Detect which cell encompasses the target text, then output its [X, Y] center coordinate. 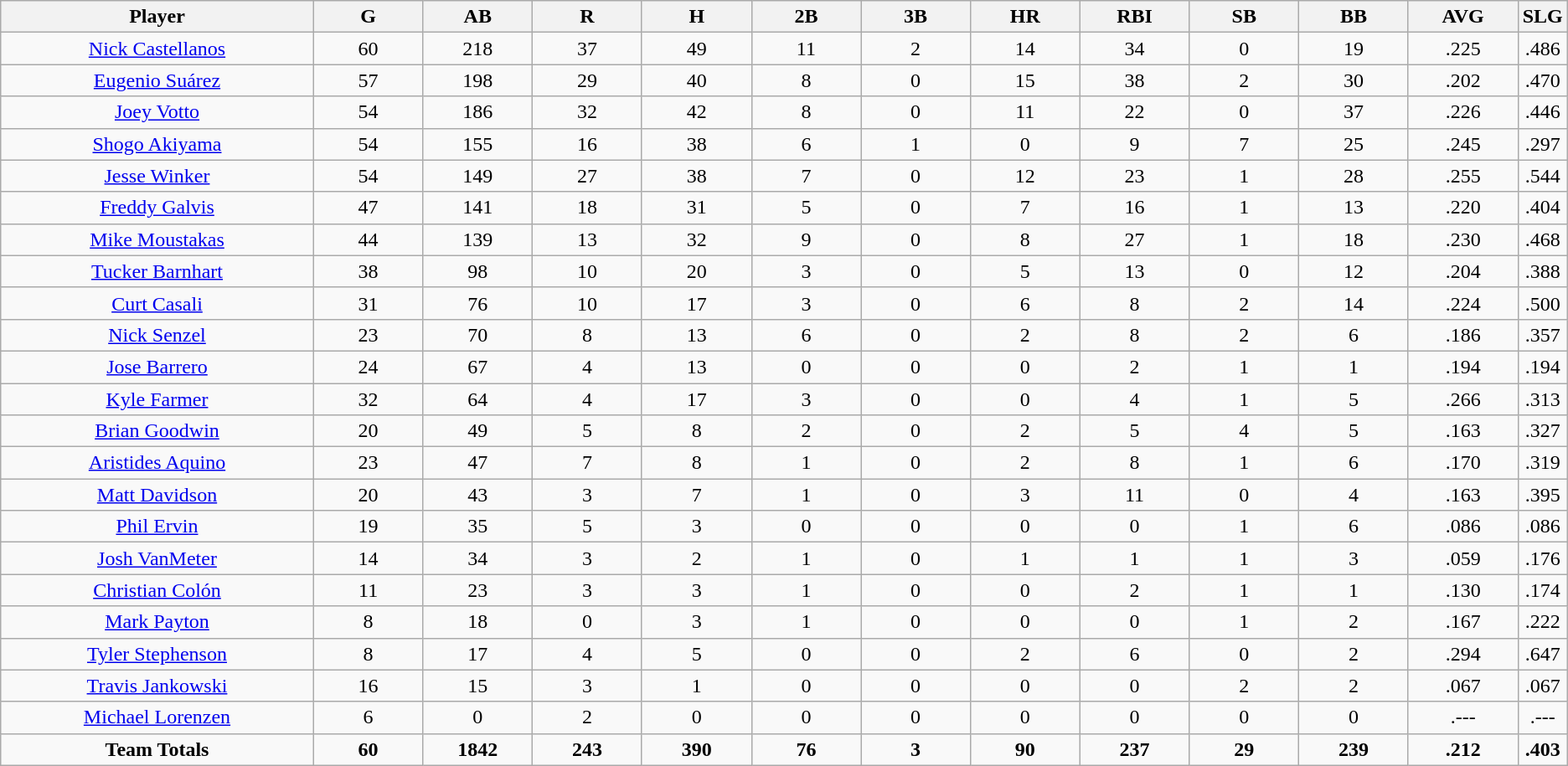
.174 [1543, 590]
.395 [1543, 495]
AB [477, 17]
Joey Votto [157, 112]
.202 [1462, 80]
40 [697, 80]
Shogo Akiyama [157, 144]
24 [369, 367]
2B [806, 17]
42 [697, 112]
57 [369, 80]
.446 [1543, 112]
.176 [1543, 558]
.255 [1462, 176]
3B [916, 17]
Phil Ervin [157, 527]
G [369, 17]
198 [477, 80]
.403 [1543, 749]
Team Totals [157, 749]
Freddy Galvis [157, 208]
30 [1354, 80]
Jesse Winker [157, 176]
44 [369, 239]
.297 [1543, 144]
Eugenio Suárez [157, 80]
Tyler Stephenson [157, 654]
90 [1025, 749]
239 [1354, 749]
Travis Jankowski [157, 686]
.059 [1462, 558]
.313 [1543, 399]
243 [588, 749]
.204 [1462, 271]
.230 [1462, 239]
HR [1025, 17]
.327 [1543, 431]
28 [1354, 176]
.224 [1462, 303]
139 [477, 239]
.186 [1462, 335]
Player [157, 17]
Tucker Barnhart [157, 271]
.220 [1462, 208]
70 [477, 335]
.294 [1462, 654]
64 [477, 399]
Josh VanMeter [157, 558]
.212 [1462, 749]
.544 [1543, 176]
141 [477, 208]
98 [477, 271]
390 [697, 749]
22 [1134, 112]
.500 [1543, 303]
149 [477, 176]
43 [477, 495]
186 [477, 112]
.130 [1462, 590]
Nick Senzel [157, 335]
.245 [1462, 144]
218 [477, 49]
Jose Barrero [157, 367]
Mark Payton [157, 622]
25 [1354, 144]
.225 [1462, 49]
.470 [1543, 80]
237 [1134, 749]
155 [477, 144]
.404 [1543, 208]
35 [477, 527]
.319 [1543, 463]
67 [477, 367]
.388 [1543, 271]
.486 [1543, 49]
.357 [1543, 335]
.170 [1462, 463]
.266 [1462, 399]
BB [1354, 17]
H [697, 17]
SB [1245, 17]
Nick Castellanos [157, 49]
Kyle Farmer [157, 399]
.226 [1462, 112]
.167 [1462, 622]
AVG [1462, 17]
Aristides Aquino [157, 463]
Brian Goodwin [157, 431]
SLG [1543, 17]
Curt Casali [157, 303]
Michael Lorenzen [157, 717]
Mike Moustakas [157, 239]
Christian Colón [157, 590]
RBI [1134, 17]
.468 [1543, 239]
.222 [1543, 622]
R [588, 17]
Matt Davidson [157, 495]
.647 [1543, 654]
1842 [477, 749]
